Pinpoint the cell where the given text exists, returning its (X, Y) midpoint coordinate. 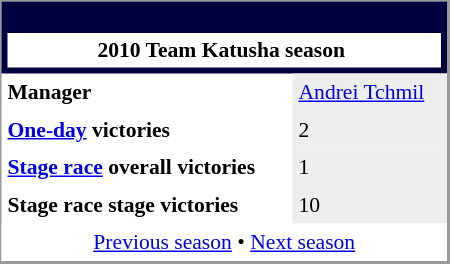
Previous season • Next season (225, 243)
10 (369, 205)
Stage race overall victories (148, 167)
Manager (148, 93)
One-day victories (148, 130)
Stage race stage victories (148, 205)
1 (369, 167)
Andrei Tchmil (369, 93)
2 (369, 130)
